Identify which cell holds the provided text, then report its [x, y] central coordinate. 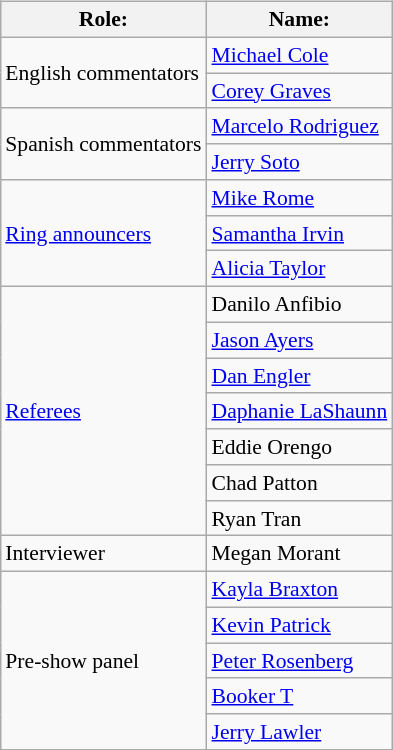
Role: [103, 20]
Ring announcers [103, 234]
Pre-show panel [103, 661]
Jason Ayers [299, 340]
Booker T [299, 696]
Dan Engler [299, 376]
Kayla Braxton [299, 590]
Danilo Anfibio [299, 305]
Mike Rome [299, 198]
Chad Patton [299, 483]
Spanish commentators [103, 144]
Name: [299, 20]
Referees [103, 412]
Jerry Lawler [299, 732]
Ryan Tran [299, 518]
Peter Rosenberg [299, 661]
Kevin Patrick [299, 625]
Michael Cole [299, 55]
Corey Graves [299, 91]
Marcelo Rodriguez [299, 126]
Jerry Soto [299, 162]
Daphanie LaShaunn [299, 411]
Alicia Taylor [299, 269]
Megan Morant [299, 554]
Eddie Orengo [299, 447]
Interviewer [103, 554]
Samantha Irvin [299, 233]
English commentators [103, 72]
